Detect which cell encompasses the target text, then output its [x, y] center coordinate. 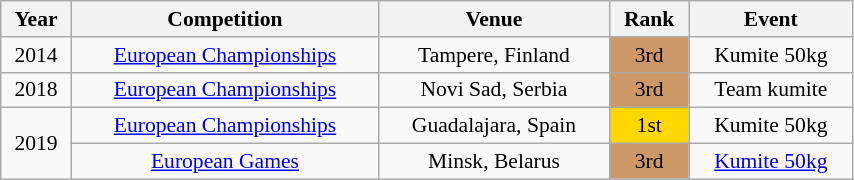
Year [36, 19]
1st [649, 126]
Novi Sad, Serbia [494, 90]
Venue [494, 19]
2014 [36, 55]
Rank [649, 19]
Competition [224, 19]
Team kumite [770, 90]
Guadalajara, Spain [494, 126]
Minsk, Belarus [494, 162]
2019 [36, 144]
Event [770, 19]
Tampere, Finland [494, 55]
European Games [224, 162]
2018 [36, 90]
